Scan for the cell matching the given text and deliver its (x, y) coordinate at center. 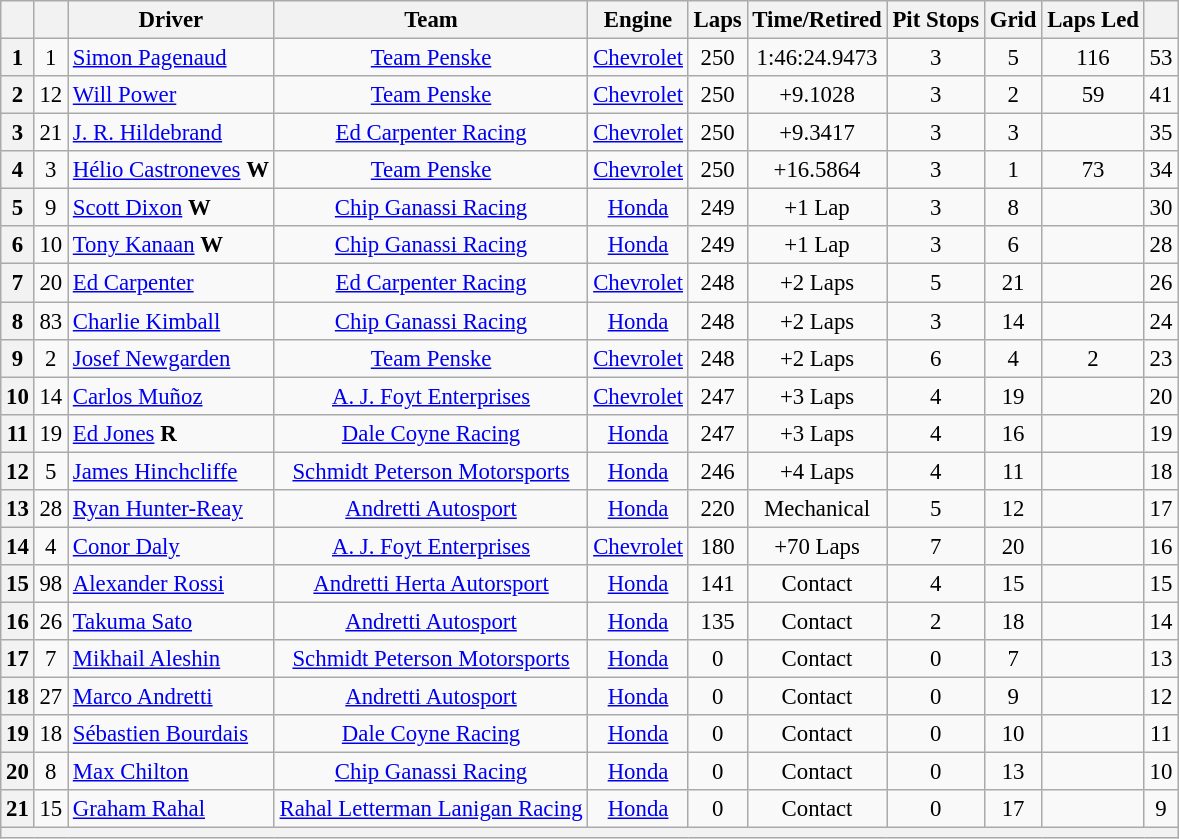
+4 Laps (817, 471)
Marco Andretti (172, 697)
Andretti Herta Autorsport (431, 584)
Team (431, 20)
23 (1160, 358)
+9.3417 (817, 133)
J. R. Hildebrand (172, 133)
30 (1160, 208)
Takuma Sato (172, 621)
+70 Laps (817, 546)
Pit Stops (936, 20)
Laps Led (1093, 20)
141 (718, 584)
Graham Rahal (172, 809)
Conor Daly (172, 546)
98 (50, 584)
Rahal Letterman Lanigan Racing (431, 809)
59 (1093, 95)
Max Chilton (172, 772)
Will Power (172, 95)
116 (1093, 58)
James Hinchcliffe (172, 471)
Charlie Kimball (172, 321)
246 (718, 471)
41 (1160, 95)
Driver (172, 20)
35 (1160, 133)
Sébastien Bourdais (172, 734)
Hélio Castroneves W (172, 170)
Grid (1012, 20)
+16.5864 (817, 170)
220 (718, 509)
Simon Pagenaud (172, 58)
Laps (718, 20)
Josef Newgarden (172, 358)
Engine (638, 20)
180 (718, 546)
Ed Jones R (172, 433)
27 (50, 697)
Carlos Muñoz (172, 396)
Mikhail Aleshin (172, 659)
Ryan Hunter-Reay (172, 509)
24 (1160, 321)
Scott Dixon W (172, 208)
Time/Retired (817, 20)
83 (50, 321)
Ed Carpenter (172, 283)
135 (718, 621)
Tony Kanaan W (172, 245)
53 (1160, 58)
Mechanical (817, 509)
34 (1160, 170)
Alexander Rossi (172, 584)
73 (1093, 170)
1:46:24.9473 (817, 58)
+9.1028 (817, 95)
